From the cell containing the given text, extract its center point as [x, y] coordinate. 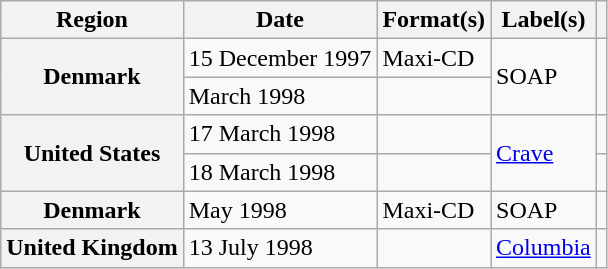
15 December 1997 [280, 58]
United States [92, 153]
Columbia [544, 248]
13 July 1998 [280, 248]
May 1998 [280, 210]
United Kingdom [92, 248]
Label(s) [544, 20]
Region [92, 20]
17 March 1998 [280, 134]
18 March 1998 [280, 172]
Crave [544, 153]
March 1998 [280, 96]
Format(s) [434, 20]
Date [280, 20]
